Identify which cell holds the provided text, then report its (x, y) central coordinate. 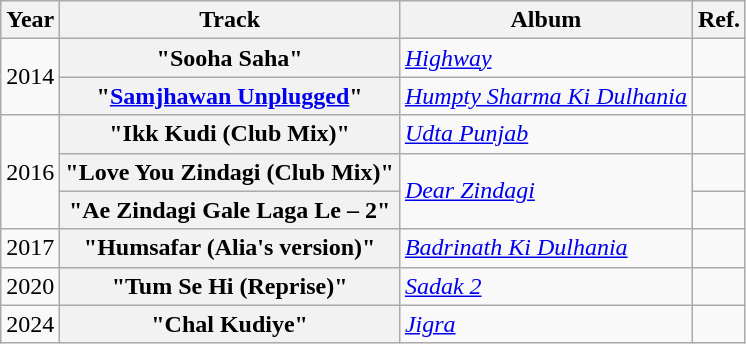
"Love You Zindagi (Club Mix)" (230, 172)
Highway (546, 58)
Dear Zindagi (546, 191)
2017 (30, 248)
"Chal Kudiye" (230, 324)
Badrinath Ki Dulhania (546, 248)
"Sooha Saha" (230, 58)
"Ikk Kudi (Club Mix)" (230, 134)
Jigra (546, 324)
2014 (30, 77)
Track (230, 20)
"Ae Zindagi Gale Laga Le – 2" (230, 210)
2020 (30, 286)
2016 (30, 172)
Year (30, 20)
"Tum Se Hi (Reprise)" (230, 286)
Udta Punjab (546, 134)
"Samjhawan Unplugged" (230, 96)
"Humsafar (Alia's version)" (230, 248)
2024 (30, 324)
Album (546, 20)
Humpty Sharma Ki Dulhania (546, 96)
Sadak 2 (546, 286)
Ref. (718, 20)
